Scan for the cell matching the given text and deliver its [X, Y] coordinate at center. 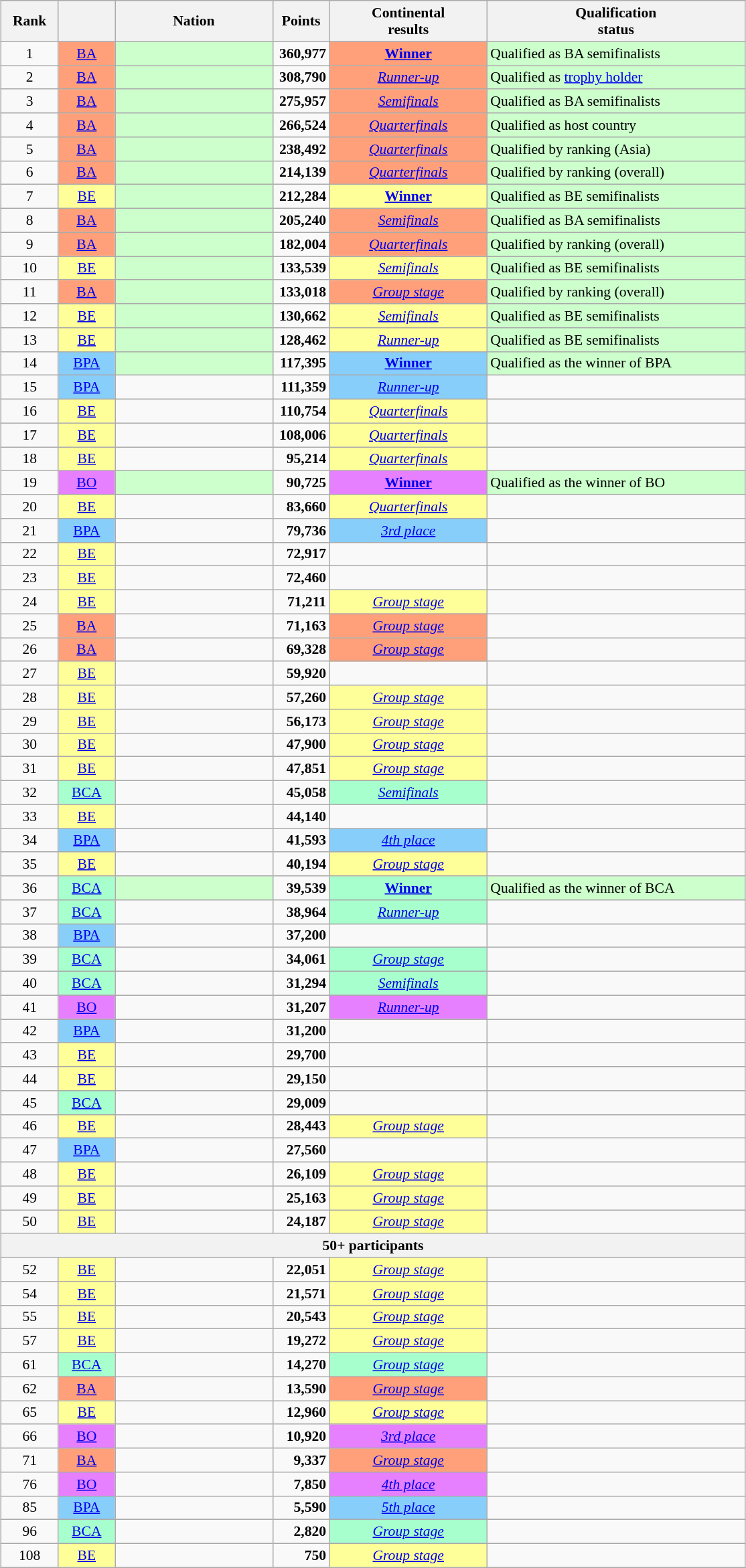
38 [29, 936]
133,539 [301, 268]
21 [29, 530]
40,194 [301, 864]
69,328 [301, 649]
266,524 [301, 125]
Qualified as the winner of BCA [616, 888]
29,009 [301, 1102]
55 [29, 1317]
22 [29, 554]
7 [29, 197]
47,900 [301, 745]
44 [29, 1079]
212,284 [301, 197]
34 [29, 841]
57,260 [301, 697]
21,571 [301, 1293]
41 [29, 1007]
22,051 [301, 1270]
50 [29, 1222]
54 [29, 1293]
29 [29, 721]
31 [29, 769]
10 [29, 268]
59,920 [301, 673]
13 [29, 339]
25 [29, 626]
108,006 [301, 435]
65 [29, 1412]
37 [29, 911]
27 [29, 673]
34,061 [301, 960]
2,820 [301, 1532]
47,851 [301, 769]
32 [29, 792]
Qualified as the winner of BO [616, 483]
Nation [194, 21]
11 [29, 292]
29,150 [301, 1079]
18 [29, 459]
360,977 [301, 54]
16 [29, 411]
19 [29, 483]
38,964 [301, 911]
110,754 [301, 411]
30 [29, 745]
76 [29, 1484]
26 [29, 649]
37,200 [301, 936]
57 [29, 1341]
238,492 [301, 149]
83,660 [301, 507]
62 [29, 1389]
5,590 [301, 1508]
6 [29, 173]
66 [29, 1436]
Qualificationstatus [616, 21]
72,917 [301, 554]
61 [29, 1365]
14 [29, 363]
79,736 [301, 530]
39,539 [301, 888]
275,957 [301, 101]
12 [29, 316]
14,270 [301, 1365]
182,004 [301, 244]
750 [301, 1555]
31,207 [301, 1007]
49 [29, 1198]
308,790 [301, 78]
48 [29, 1174]
71,211 [301, 602]
39 [29, 960]
56,173 [301, 721]
96 [29, 1532]
130,662 [301, 316]
15 [29, 387]
31,200 [301, 1031]
28,443 [301, 1126]
36 [29, 888]
5 [29, 149]
Qualified by ranking (Asia) [616, 149]
Points [301, 21]
7,850 [301, 1484]
19,272 [301, 1341]
24,187 [301, 1222]
42 [29, 1031]
Qualified as the winner of BPA [616, 363]
52 [29, 1270]
29,700 [301, 1055]
44,140 [301, 816]
23 [29, 578]
31,294 [301, 983]
133,018 [301, 292]
4 [29, 125]
41,593 [301, 841]
46 [29, 1126]
33 [29, 816]
47 [29, 1150]
85 [29, 1508]
17 [29, 435]
90,725 [301, 483]
205,240 [301, 220]
3 [29, 101]
72,460 [301, 578]
12,960 [301, 1412]
20 [29, 507]
1 [29, 54]
43 [29, 1055]
111,359 [301, 387]
26,109 [301, 1174]
71,163 [301, 626]
13,590 [301, 1389]
28 [29, 697]
24 [29, 602]
71 [29, 1460]
35 [29, 864]
20,543 [301, 1317]
214,139 [301, 173]
10,920 [301, 1436]
45,058 [301, 792]
Qualified as host country [616, 125]
128,462 [301, 339]
40 [29, 983]
9,337 [301, 1460]
25,163 [301, 1198]
50+ participants [374, 1245]
8 [29, 220]
9 [29, 244]
95,214 [301, 459]
Continentalresults [408, 21]
27,560 [301, 1150]
117,395 [301, 363]
2 [29, 78]
Rank [29, 21]
45 [29, 1102]
Qualified as trophy holder [616, 78]
5th place [408, 1508]
108 [29, 1555]
